Find where the given text appears and provide that cell's center as (x, y) coordinate. 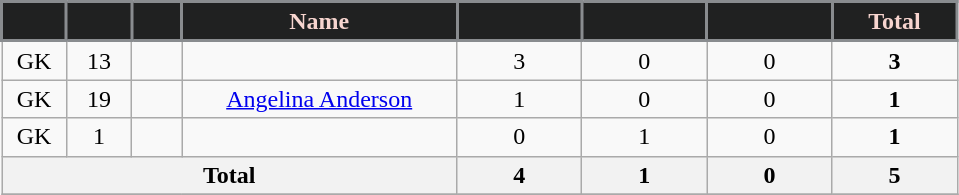
4 (520, 175)
Angelina Anderson (320, 99)
19 (100, 99)
Name (320, 22)
5 (894, 175)
13 (100, 60)
